Return [x, y] of the center of cell containing provided text 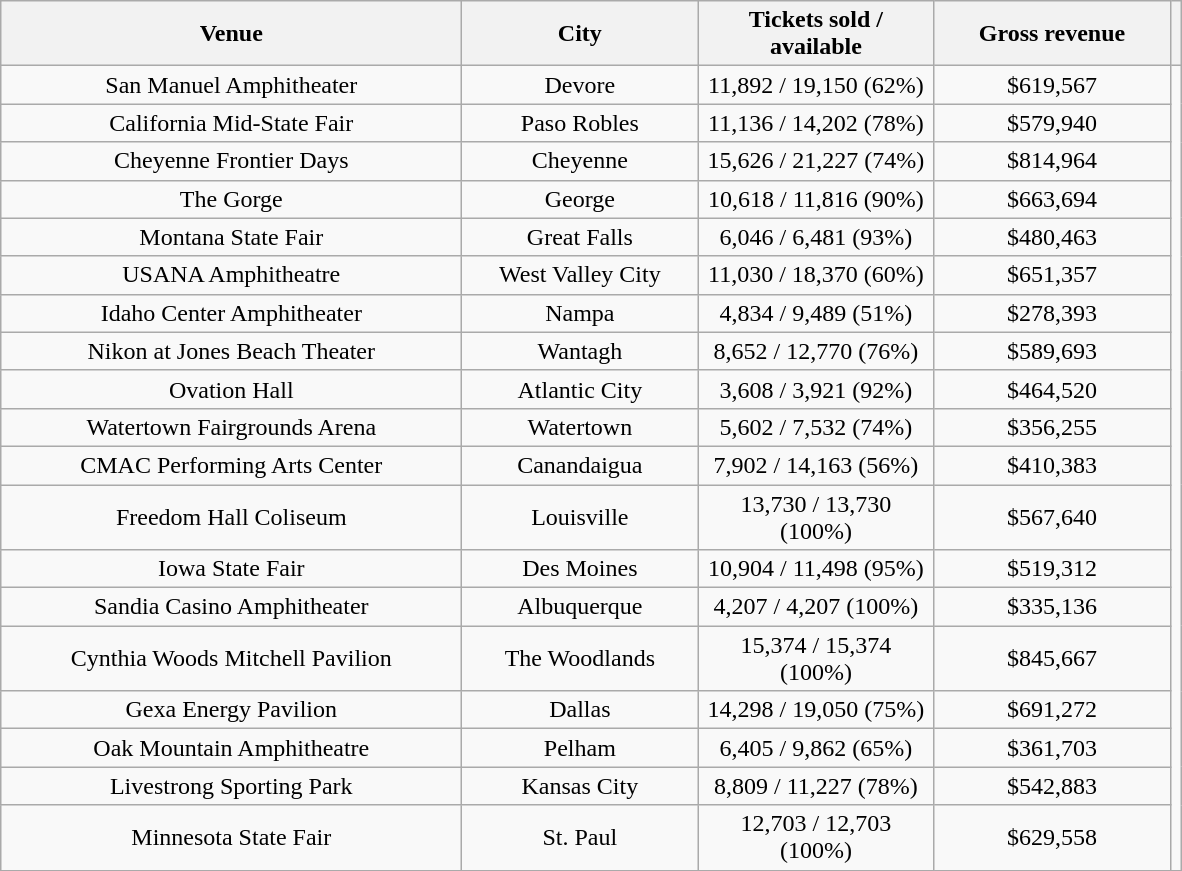
Minnesota State Fair [232, 838]
City [580, 34]
$519,312 [1052, 569]
$480,463 [1052, 237]
Livestrong Sporting Park [232, 786]
Sandia Casino Amphitheater [232, 607]
Montana State Fair [232, 237]
10,904 / 11,498 (95%) [816, 569]
The Woodlands [580, 658]
6,046 / 6,481 (93%) [816, 237]
Cheyenne Frontier Days [232, 161]
CMAC Performing Arts Center [232, 465]
7,902 / 14,163 (56%) [816, 465]
Freedom Hall Coliseum [232, 516]
$567,640 [1052, 516]
San Manuel Amphitheater [232, 85]
Canandaigua [580, 465]
George [580, 199]
Oak Mountain Amphitheatre [232, 748]
Iowa State Fair [232, 569]
14,298 / 19,050 (75%) [816, 710]
Nampa [580, 313]
Paso Robles [580, 123]
Atlantic City [580, 389]
The Gorge [232, 199]
Des Moines [580, 569]
15,626 / 21,227 (74%) [816, 161]
13,730 / 13,730 (100%) [816, 516]
USANA Amphitheatre [232, 275]
$335,136 [1052, 607]
Watertown Fairgrounds Arena [232, 427]
West Valley City [580, 275]
11,892 / 19,150 (62%) [816, 85]
Cynthia Woods Mitchell Pavilion [232, 658]
11,030 / 18,370 (60%) [816, 275]
$278,393 [1052, 313]
$663,694 [1052, 199]
Louisville [580, 516]
Watertown [580, 427]
15,374 / 15,374 (100%) [816, 658]
$356,255 [1052, 427]
11,136 / 14,202 (78%) [816, 123]
$629,558 [1052, 838]
Gexa Energy Pavilion [232, 710]
$691,272 [1052, 710]
Wantagh [580, 351]
4,207 / 4,207 (100%) [816, 607]
$542,883 [1052, 786]
8,652 / 12,770 (76%) [816, 351]
8,809 / 11,227 (78%) [816, 786]
$589,693 [1052, 351]
Dallas [580, 710]
12,703 / 12,703 (100%) [816, 838]
St. Paul [580, 838]
Cheyenne [580, 161]
Albuquerque [580, 607]
Pelham [580, 748]
5,602 / 7,532 (74%) [816, 427]
10,618 / 11,816 (90%) [816, 199]
Idaho Center Amphitheater [232, 313]
Ovation Hall [232, 389]
$651,357 [1052, 275]
$619,567 [1052, 85]
4,834 / 9,489 (51%) [816, 313]
$579,940 [1052, 123]
$464,520 [1052, 389]
6,405 / 9,862 (65%) [816, 748]
California Mid-State Fair [232, 123]
Tickets sold / available [816, 34]
Gross revenue [1052, 34]
$814,964 [1052, 161]
$410,383 [1052, 465]
Nikon at Jones Beach Theater [232, 351]
3,608 / 3,921 (92%) [816, 389]
Devore [580, 85]
Great Falls [580, 237]
Kansas City [580, 786]
Venue [232, 34]
$361,703 [1052, 748]
$845,667 [1052, 658]
